Search for the cell housing the specified text and yield its [X, Y] center coordinate. 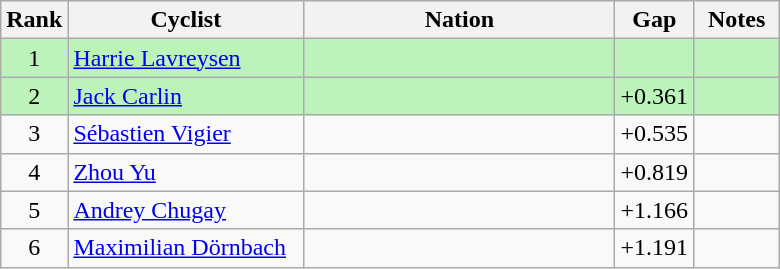
Notes [737, 20]
+1.191 [654, 248]
Zhou Yu [186, 172]
2 [34, 96]
Andrey Chugay [186, 210]
+0.819 [654, 172]
Maximilian Dörnbach [186, 248]
+1.166 [654, 210]
5 [34, 210]
Cyclist [186, 20]
Rank [34, 20]
Gap [654, 20]
+0.535 [654, 134]
Jack Carlin [186, 96]
1 [34, 58]
Harrie Lavreysen [186, 58]
3 [34, 134]
Sébastien Vigier [186, 134]
4 [34, 172]
Nation [460, 20]
+0.361 [654, 96]
6 [34, 248]
